Scan for the cell matching the given text and deliver its (x, y) coordinate at center. 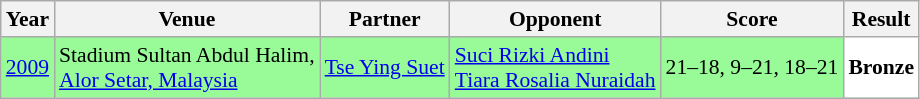
Score (752, 19)
Tse Ying Suet (385, 68)
Partner (385, 19)
2009 (28, 68)
Year (28, 19)
Stadium Sultan Abdul Halim,Alor Setar, Malaysia (187, 68)
Suci Rizki Andini Tiara Rosalia Nuraidah (556, 68)
Opponent (556, 19)
Result (881, 19)
Bronze (881, 68)
21–18, 9–21, 18–21 (752, 68)
Venue (187, 19)
